Output the (x, y) coordinate of the center of the cell containing the given text.  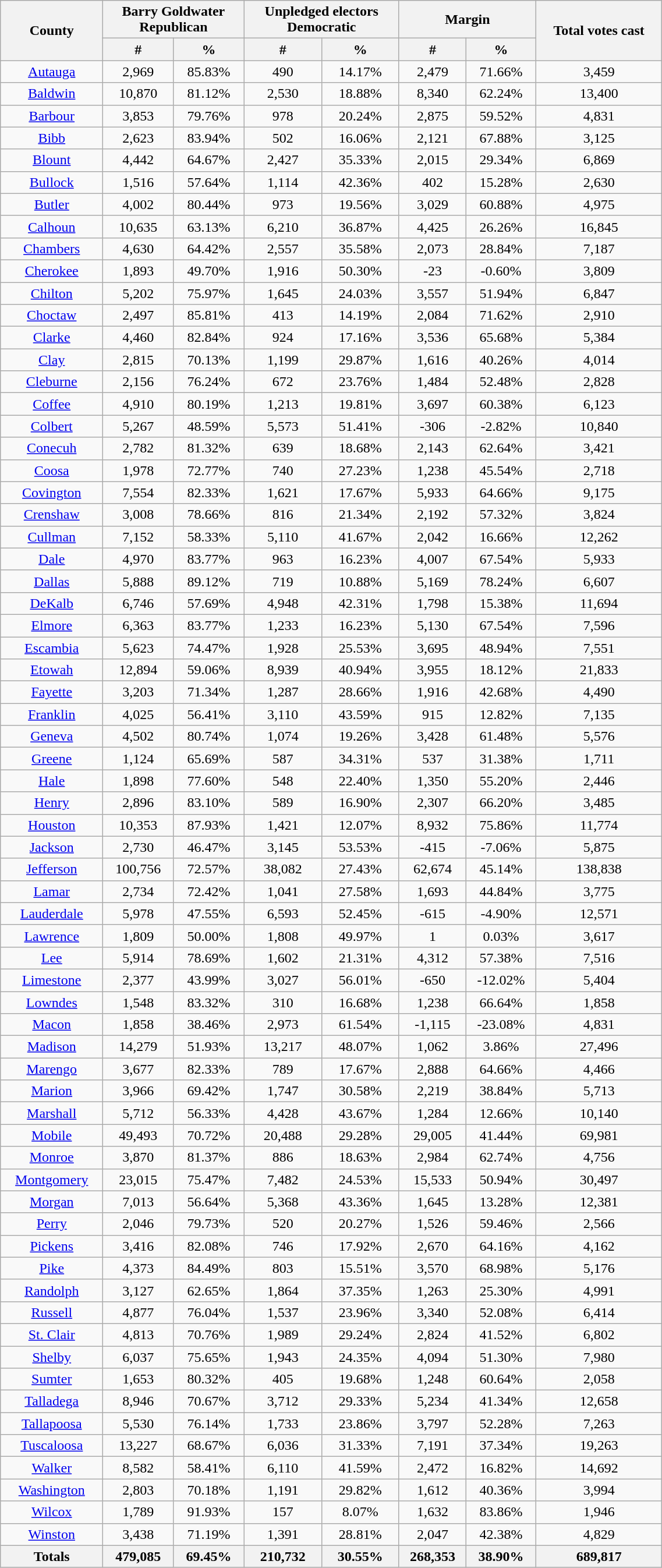
29.82% (360, 1490)
80.44% (208, 204)
63.13% (208, 226)
2,910 (599, 316)
15.28% (501, 182)
21.31% (360, 958)
Lowndes (52, 1002)
80.32% (208, 1379)
3,557 (432, 293)
1,287 (283, 692)
71.19% (208, 1534)
64.16% (501, 1246)
12.66% (501, 1113)
4,630 (139, 249)
8,939 (283, 670)
56.64% (208, 1202)
62,674 (432, 869)
41.52% (501, 1335)
Geneva (52, 737)
915 (432, 714)
55.20% (501, 781)
3,416 (139, 1246)
52.28% (501, 1424)
2,815 (139, 360)
7,191 (432, 1446)
7,980 (599, 1357)
Autauga (52, 72)
82.08% (208, 1246)
42.31% (360, 603)
13,227 (139, 1446)
75.47% (208, 1180)
5,875 (599, 847)
38,082 (283, 869)
3,127 (139, 1290)
3,110 (283, 714)
8,582 (139, 1468)
76.24% (208, 382)
62.24% (501, 94)
1,989 (283, 1335)
4,490 (599, 692)
12,571 (599, 914)
10.88% (360, 581)
81.12% (208, 94)
405 (283, 1379)
17.16% (360, 338)
1,548 (139, 1002)
4,425 (432, 226)
23.96% (360, 1312)
Fayette (52, 692)
59.52% (501, 116)
2,530 (283, 94)
71.62% (501, 316)
5,267 (139, 426)
4,014 (599, 360)
3,438 (139, 1534)
1,946 (599, 1512)
83.86% (501, 1512)
Madison (52, 1047)
Cullman (52, 537)
816 (283, 515)
50.00% (208, 936)
10,140 (599, 1113)
51.41% (360, 426)
Sumter (52, 1379)
10,635 (139, 226)
18.12% (501, 670)
Houston (52, 825)
7,551 (599, 648)
49.70% (208, 271)
2,566 (599, 1224)
1,284 (432, 1113)
2,427 (283, 160)
48.07% (360, 1047)
3,695 (432, 648)
65.68% (501, 338)
42.38% (501, 1534)
1,616 (432, 360)
4,466 (599, 1069)
Covington (52, 493)
1,484 (432, 382)
29.33% (360, 1401)
1,808 (283, 936)
19,263 (599, 1446)
43.99% (208, 980)
83.94% (208, 138)
2,557 (283, 249)
310 (283, 1002)
2,073 (432, 249)
10,353 (139, 825)
973 (283, 204)
548 (283, 781)
83.32% (208, 1002)
3,203 (139, 692)
16.06% (360, 138)
84.49% (208, 1268)
2,824 (432, 1335)
2,828 (599, 382)
31.38% (501, 759)
40.26% (501, 360)
49,493 (139, 1135)
23.86% (360, 1424)
Perry (52, 1224)
2,192 (432, 515)
4,502 (139, 737)
3,809 (599, 271)
1,978 (139, 470)
3,994 (599, 1490)
2,973 (283, 1025)
Shelby (52, 1357)
6,593 (283, 914)
Winston (52, 1534)
36.87% (360, 226)
12,381 (599, 1202)
4,948 (283, 603)
1,074 (283, 737)
803 (283, 1268)
5,169 (432, 581)
3,617 (599, 936)
4,877 (139, 1312)
-0.60% (501, 271)
502 (283, 138)
20.27% (360, 1224)
8,932 (432, 825)
41.44% (501, 1135)
402 (432, 182)
51.94% (501, 293)
29.87% (360, 360)
5,234 (432, 1401)
6,414 (599, 1312)
Bullock (52, 182)
2,143 (432, 448)
2,782 (139, 448)
45.54% (501, 470)
6,363 (139, 625)
1,653 (139, 1379)
80.74% (208, 737)
3,536 (432, 338)
886 (283, 1158)
Lauderdale (52, 914)
Elmore (52, 625)
6,847 (599, 293)
4,025 (139, 714)
3,008 (139, 515)
22.40% (360, 781)
20.24% (360, 116)
47.55% (208, 914)
Colbert (52, 426)
3,027 (283, 980)
Coffee (52, 404)
78.69% (208, 958)
16.90% (360, 803)
Pickens (52, 1246)
69,981 (599, 1135)
3,570 (432, 1268)
27.43% (360, 869)
49.97% (360, 936)
30.55% (360, 1556)
24.53% (360, 1180)
48.59% (208, 426)
41.59% (360, 1468)
13.28% (501, 1202)
2,219 (432, 1091)
County (52, 30)
Walker (52, 1468)
Unpledged electorsDemocratic (321, 20)
57.32% (501, 515)
8.07% (360, 1512)
2,058 (599, 1379)
70.72% (208, 1135)
Conecuh (52, 448)
4,970 (139, 559)
5,176 (599, 1268)
Marengo (52, 1069)
1,233 (283, 625)
6,036 (283, 1446)
4,991 (599, 1290)
4,428 (283, 1113)
18.88% (360, 94)
56.01% (360, 980)
10,870 (139, 94)
2,718 (599, 470)
24.03% (360, 293)
58.41% (208, 1468)
Monroe (52, 1158)
6,210 (283, 226)
Jefferson (52, 869)
38.90% (501, 1556)
Clay (52, 360)
2,670 (432, 1246)
2,969 (139, 72)
1,693 (432, 891)
5,888 (139, 581)
2,042 (432, 537)
16.68% (360, 1002)
4,442 (139, 160)
Washington (52, 1490)
52.48% (501, 382)
7,013 (139, 1202)
12,658 (599, 1401)
6,037 (139, 1357)
St. Clair (52, 1335)
7,516 (599, 958)
24.35% (360, 1357)
3,145 (283, 847)
6,802 (599, 1335)
15.51% (360, 1268)
16.82% (501, 1468)
68.67% (208, 1446)
1,114 (283, 182)
2,984 (432, 1158)
Limestone (52, 980)
1,733 (283, 1424)
3,421 (599, 448)
520 (283, 1224)
41.34% (501, 1401)
75.65% (208, 1357)
62.64% (501, 448)
53.53% (360, 847)
70.67% (208, 1401)
61.48% (501, 737)
1,263 (432, 1290)
43.36% (360, 1202)
19.26% (360, 737)
Margin (467, 20)
68.98% (501, 1268)
3,870 (139, 1158)
2,497 (139, 316)
1,191 (283, 1490)
Marshall (52, 1113)
413 (283, 316)
70.18% (208, 1490)
-615 (432, 914)
639 (283, 448)
7,263 (599, 1424)
2,623 (139, 138)
29.24% (360, 1335)
4,756 (599, 1158)
2,875 (432, 116)
689,817 (599, 1556)
Etowah (52, 670)
5,404 (599, 980)
80.19% (208, 404)
978 (283, 116)
25.30% (501, 1290)
15,533 (432, 1180)
1,041 (283, 891)
40.36% (501, 1490)
3.86% (501, 1047)
3,712 (283, 1401)
2,046 (139, 1224)
157 (283, 1512)
28.66% (360, 692)
3,853 (139, 116)
2,446 (599, 781)
91.93% (208, 1512)
490 (283, 72)
21.34% (360, 515)
210,732 (283, 1556)
5,713 (599, 1091)
40.94% (360, 670)
17.92% (360, 1246)
Franklin (52, 714)
78.66% (208, 515)
60.88% (501, 204)
2,307 (432, 803)
12.07% (360, 825)
14.17% (360, 72)
1,350 (432, 781)
27.58% (360, 891)
1,943 (283, 1357)
42.68% (501, 692)
-2.82% (501, 426)
61.54% (360, 1025)
Henry (52, 803)
66.64% (501, 1002)
Dallas (52, 581)
7,152 (139, 537)
14,692 (599, 1468)
59.06% (208, 670)
59.46% (501, 1224)
Calhoun (52, 226)
1,711 (599, 759)
2,479 (432, 72)
Total votes cast (599, 30)
5,110 (283, 537)
4,094 (432, 1357)
52.45% (360, 914)
Chilton (52, 293)
Macon (52, 1025)
6,607 (599, 581)
1,864 (283, 1290)
3,125 (599, 138)
2,803 (139, 1490)
4,162 (599, 1246)
Tallapoosa (52, 1424)
1,809 (139, 936)
45.14% (501, 869)
83.10% (208, 803)
4,910 (139, 404)
30,497 (599, 1180)
963 (283, 559)
72.42% (208, 891)
1,516 (139, 182)
Pike (52, 1268)
6,869 (599, 160)
2,888 (432, 1069)
5,712 (139, 1113)
Jackson (52, 847)
4,829 (599, 1534)
89.12% (208, 581)
6,123 (599, 404)
Escambia (52, 648)
2,734 (139, 891)
60.64% (501, 1379)
18.68% (360, 448)
21,833 (599, 670)
62.65% (208, 1290)
740 (283, 470)
71.34% (208, 692)
672 (283, 382)
42.36% (360, 182)
0.03% (501, 936)
1,747 (283, 1091)
8,340 (432, 94)
16,845 (599, 226)
Barry GoldwaterRepublican (174, 20)
23.76% (360, 382)
67.88% (501, 138)
-415 (432, 847)
11,774 (599, 825)
4,975 (599, 204)
5,978 (139, 914)
1,789 (139, 1512)
Cherokee (52, 271)
3,485 (599, 803)
-4.90% (501, 914)
87.93% (208, 825)
Lee (52, 958)
7,596 (599, 625)
75.97% (208, 293)
138,838 (599, 869)
69.45% (208, 1556)
3,775 (599, 891)
2,084 (432, 316)
13,217 (283, 1047)
29.34% (501, 160)
-7.06% (501, 847)
51.30% (501, 1357)
3,797 (432, 1424)
-23.08% (501, 1025)
37.34% (501, 1446)
19.56% (360, 204)
1,893 (139, 271)
19.81% (360, 404)
Wilcox (52, 1512)
38.46% (208, 1025)
1,199 (283, 360)
57.38% (501, 958)
5,202 (139, 293)
3,029 (432, 204)
Morgan (52, 1202)
15.38% (501, 603)
52.08% (501, 1312)
268,353 (432, 1556)
1,798 (432, 603)
5,530 (139, 1424)
Dale (52, 559)
3,677 (139, 1069)
Lawrence (52, 936)
35.33% (360, 160)
79.73% (208, 1224)
Mobile (52, 1135)
Crenshaw (52, 515)
5,573 (283, 426)
589 (283, 803)
14,279 (139, 1047)
13,400 (599, 94)
2,121 (432, 138)
2,472 (432, 1468)
-306 (432, 426)
3,428 (432, 737)
60.38% (501, 404)
Hale (52, 781)
30.58% (360, 1091)
27.23% (360, 470)
Barbour (52, 116)
81.32% (208, 448)
3,955 (432, 670)
789 (283, 1069)
587 (283, 759)
50.30% (360, 271)
25.53% (360, 648)
1,898 (139, 781)
20,488 (283, 1135)
7,554 (139, 493)
27,496 (599, 1047)
56.33% (208, 1113)
19.68% (360, 1379)
1,391 (283, 1534)
5,576 (599, 737)
29.28% (360, 1135)
9,175 (599, 493)
70.76% (208, 1335)
1,062 (432, 1047)
12,894 (139, 670)
76.14% (208, 1424)
3,340 (432, 1312)
57.64% (208, 182)
14.19% (360, 316)
5,130 (432, 625)
1,602 (283, 958)
2,896 (139, 803)
3,697 (432, 404)
74.47% (208, 648)
1,632 (432, 1512)
4,002 (139, 204)
57.69% (208, 603)
Blount (52, 160)
23,015 (139, 1180)
5,914 (139, 958)
11,694 (599, 603)
41.67% (360, 537)
924 (283, 338)
-650 (432, 980)
48.94% (501, 648)
Talladega (52, 1401)
6,110 (283, 1468)
31.33% (360, 1446)
5,623 (139, 648)
Montgomery (52, 1180)
100,756 (139, 869)
4,007 (432, 559)
64.42% (208, 249)
1,612 (432, 1490)
719 (283, 581)
5,368 (283, 1202)
69.42% (208, 1091)
7,135 (599, 714)
1,621 (283, 493)
Butler (52, 204)
58.33% (208, 537)
6,746 (139, 603)
1,526 (432, 1224)
479,085 (139, 1556)
Chambers (52, 249)
12.82% (501, 714)
82.84% (208, 338)
7,482 (283, 1180)
Bibb (52, 138)
44.84% (501, 891)
-1,115 (432, 1025)
3,824 (599, 515)
1,421 (283, 825)
1 (432, 936)
71.66% (501, 72)
26.26% (501, 226)
1,537 (283, 1312)
4,312 (432, 958)
5,384 (599, 338)
70.13% (208, 360)
Marion (52, 1091)
8,946 (139, 1401)
537 (432, 759)
2,730 (139, 847)
78.24% (501, 581)
35.58% (360, 249)
746 (283, 1246)
Clarke (52, 338)
76.04% (208, 1312)
85.81% (208, 316)
Tuscaloosa (52, 1446)
43.59% (360, 714)
3,966 (139, 1091)
3,459 (599, 72)
1,124 (139, 759)
Totals (52, 1556)
1,928 (283, 648)
4,813 (139, 1335)
37.35% (360, 1290)
Greene (52, 759)
2,015 (432, 160)
Lamar (52, 891)
28.81% (360, 1534)
65.69% (208, 759)
75.86% (501, 825)
12,262 (599, 537)
29,005 (432, 1135)
Coosa (52, 470)
56.41% (208, 714)
50.94% (501, 1180)
28.84% (501, 249)
2,156 (139, 382)
62.74% (501, 1158)
43.67% (360, 1113)
-12.02% (501, 980)
81.37% (208, 1158)
38.84% (501, 1091)
7,187 (599, 249)
Russell (52, 1312)
4,373 (139, 1268)
51.93% (208, 1047)
2,630 (599, 182)
DeKalb (52, 603)
77.60% (208, 781)
10,840 (599, 426)
64.67% (208, 160)
2,047 (432, 1534)
2,377 (139, 980)
Randolph (52, 1290)
46.47% (208, 847)
-23 (432, 271)
18.63% (360, 1158)
16.66% (501, 537)
34.31% (360, 759)
72.77% (208, 470)
1,248 (432, 1379)
Choctaw (52, 316)
1,213 (283, 404)
Baldwin (52, 94)
85.83% (208, 72)
4,460 (139, 338)
79.76% (208, 116)
Cleburne (52, 382)
72.57% (208, 869)
66.20% (501, 803)
